Capture the cell that displays the provided text and extract its (x, y) central coordinate. 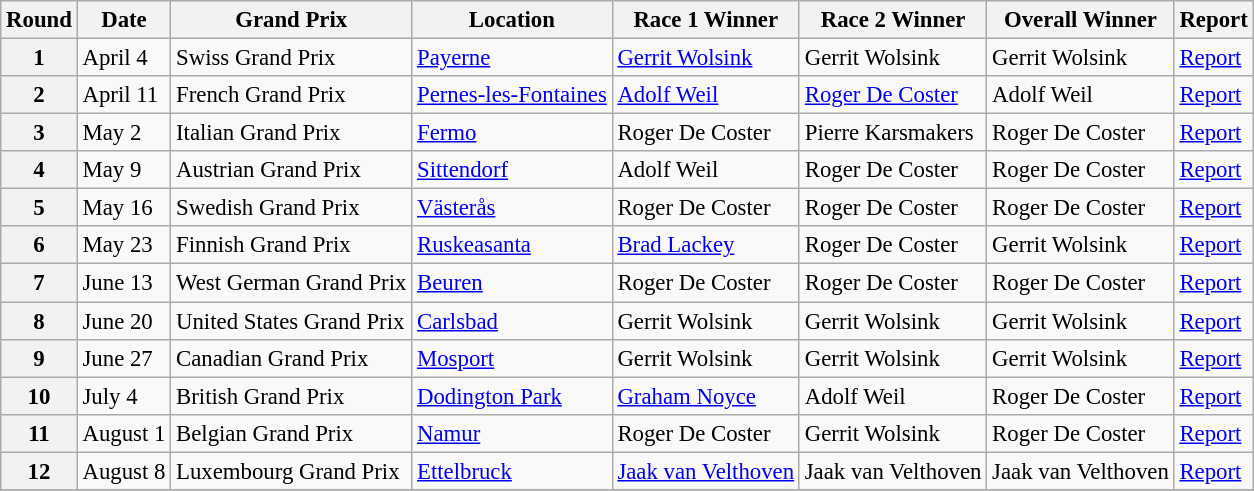
Ruskeasanta (512, 245)
Round (39, 20)
August 8 (124, 471)
Fermo (512, 133)
2 (39, 95)
April 4 (124, 58)
Belgian Grand Prix (292, 433)
11 (39, 433)
West German Grand Prix (292, 283)
Sittendorf (512, 170)
Luxembourg Grand Prix (292, 471)
May 23 (124, 245)
Graham Noyce (706, 396)
5 (39, 208)
June 20 (124, 321)
British Grand Prix (292, 396)
Italian Grand Prix (292, 133)
10 (39, 396)
4 (39, 170)
3 (39, 133)
French Grand Prix (292, 95)
April 11 (124, 95)
12 (39, 471)
July 4 (124, 396)
Date (124, 20)
May 16 (124, 208)
Overall Winner (1080, 20)
Ettelbruck (512, 471)
Västerås (512, 208)
Namur (512, 433)
June 13 (124, 283)
August 1 (124, 433)
June 27 (124, 358)
Payerne (512, 58)
Race 2 Winner (892, 20)
Dodington Park (512, 396)
Swiss Grand Prix (292, 58)
Brad Lackey (706, 245)
Mosport (512, 358)
Grand Prix (292, 20)
Swedish Grand Prix (292, 208)
Beuren (512, 283)
1 (39, 58)
6 (39, 245)
Pernes-les-Fontaines (512, 95)
9 (39, 358)
7 (39, 283)
May 9 (124, 170)
Pierre Karsmakers (892, 133)
United States Grand Prix (292, 321)
Canadian Grand Prix (292, 358)
Location (512, 20)
Race 1 Winner (706, 20)
May 2 (124, 133)
Austrian Grand Prix (292, 170)
Finnish Grand Prix (292, 245)
Carlsbad (512, 321)
8 (39, 321)
